Determine the (X, Y) coordinate at the center of the cell enclosing the given text.  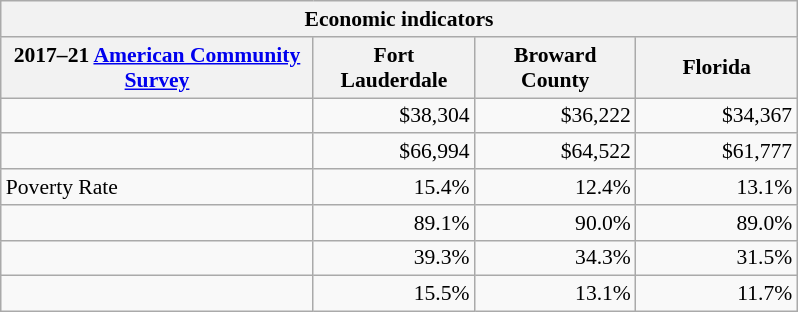
2017–21 American Community Survey (158, 68)
Fort Lauderdale (394, 68)
11.7% (716, 294)
39.3% (394, 258)
Economic indicators (399, 19)
$36,222 (556, 116)
$34,367 (716, 116)
Broward County (556, 68)
89.0% (716, 223)
$61,777 (716, 152)
89.1% (394, 223)
90.0% (556, 223)
34.3% (556, 258)
15.4% (394, 187)
15.5% (394, 294)
31.5% (716, 258)
12.4% (556, 187)
$66,994 (394, 152)
$64,522 (556, 152)
Poverty Rate (158, 187)
$38,304 (394, 116)
Florida (716, 68)
